Pinpoint the cell where the given text exists, returning its (x, y) midpoint coordinate. 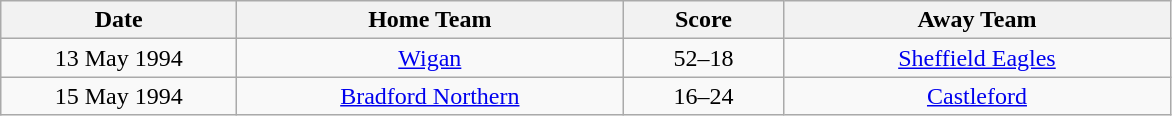
Sheffield Eagles (977, 58)
Bradford Northern (430, 96)
Score (704, 20)
Date (119, 20)
Away Team (977, 20)
16–24 (704, 96)
Wigan (430, 58)
15 May 1994 (119, 96)
Home Team (430, 20)
13 May 1994 (119, 58)
Castleford (977, 96)
52–18 (704, 58)
